Output the [X, Y] coordinate of the center of the cell containing the given text.  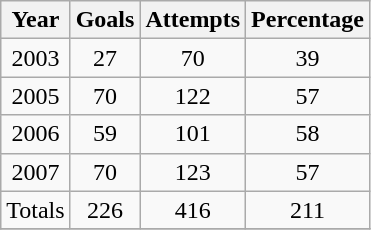
416 [193, 210]
27 [105, 58]
39 [308, 58]
211 [308, 210]
Attempts [193, 20]
2003 [36, 58]
Percentage [308, 20]
2005 [36, 96]
2006 [36, 134]
122 [193, 96]
226 [105, 210]
2007 [36, 172]
Goals [105, 20]
Year [36, 20]
58 [308, 134]
123 [193, 172]
101 [193, 134]
Totals [36, 210]
59 [105, 134]
